Detect which cell encompasses the target text, then output its (X, Y) center coordinate. 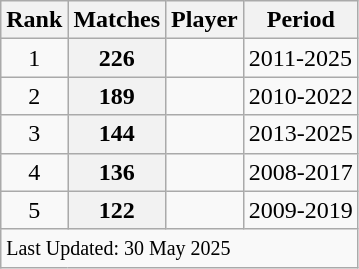
Rank (34, 20)
Period (300, 20)
4 (34, 172)
189 (117, 96)
2010-2022 (300, 96)
2011-2025 (300, 58)
2009-2019 (300, 210)
2008-2017 (300, 172)
122 (117, 210)
144 (117, 134)
2013-2025 (300, 134)
1 (34, 58)
Matches (117, 20)
226 (117, 58)
5 (34, 210)
3 (34, 134)
136 (117, 172)
Last Updated: 30 May 2025 (180, 248)
2 (34, 96)
Player (205, 20)
